Output the (x, y) coordinate of the center of the cell containing the given text.  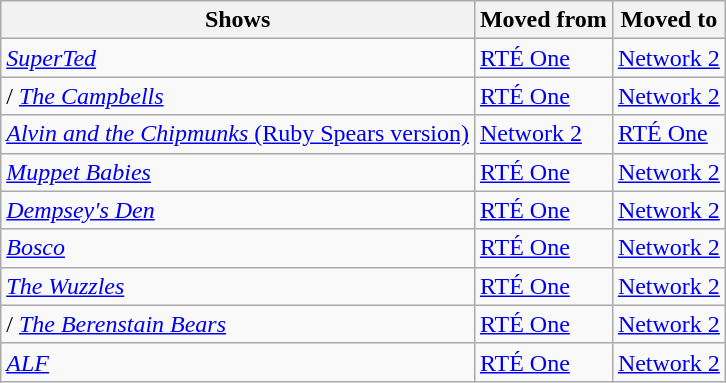
Moved to (668, 20)
Shows (238, 20)
Muppet Babies (238, 172)
Dempsey's Den (238, 210)
/ The Berenstain Bears (238, 324)
The Wuzzles (238, 286)
SuperTed (238, 58)
ALF (238, 362)
Bosco (238, 248)
Alvin and the Chipmunks (Ruby Spears version) (238, 134)
/ The Campbells (238, 96)
Moved from (543, 20)
